Locate the cell with the specified text and output its [X, Y] center coordinate. 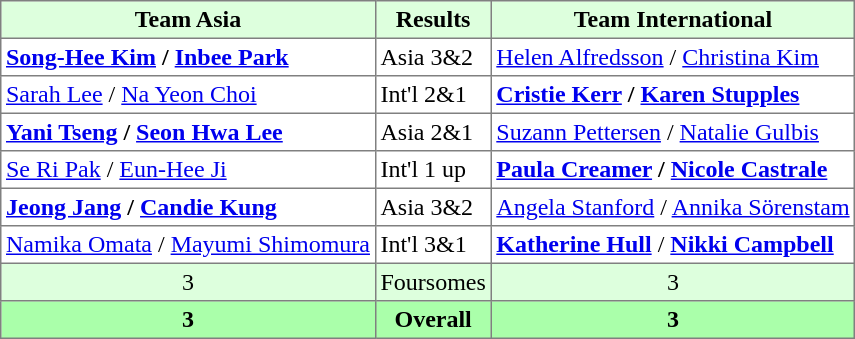
Results [433, 20]
Angela Stanford / Annika Sörenstam [673, 207]
Sarah Lee / Na Yeon Choi [188, 95]
Helen Alfredsson / Christina Kim [673, 57]
Yani Tseng / Seon Hwa Lee [188, 132]
Asia 2&1 [433, 132]
Int'l 1 up [433, 170]
Se Ri Pak / Eun-Hee Ji [188, 170]
Namika Omata / Mayumi Shimomura [188, 245]
Overall [433, 320]
Cristie Kerr / Karen Stupples [673, 95]
Song-Hee Kim / Inbee Park [188, 57]
Katherine Hull / Nikki Campbell [673, 245]
Foursomes [433, 282]
Suzann Pettersen / Natalie Gulbis [673, 132]
Jeong Jang / Candie Kung [188, 207]
Paula Creamer / Nicole Castrale [673, 170]
Team Asia [188, 20]
Int'l 3&1 [433, 245]
Int'l 2&1 [433, 95]
Team International [673, 20]
